Identify which cell holds the provided text, then report its (x, y) central coordinate. 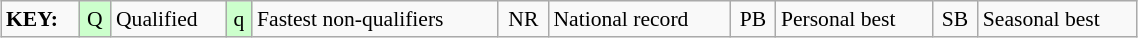
SB (955, 19)
Personal best (854, 19)
NR (523, 19)
Fastest non-qualifiers (375, 19)
PB (753, 19)
Seasonal best (1058, 19)
q (239, 19)
Q (95, 19)
Qualified (168, 19)
National record (639, 19)
KEY: (40, 19)
